Find where the given text appears and provide that cell's center as [x, y] coordinate. 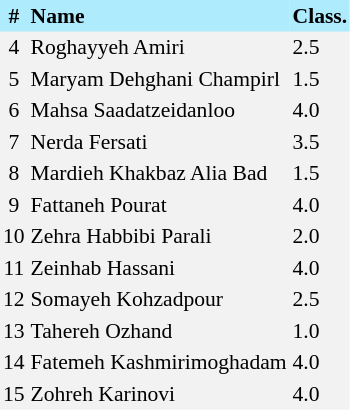
4 [14, 48]
7 [14, 142]
Roghayyeh Amiri [159, 48]
9 [14, 205]
Maryam Dehghani Champirl [159, 79]
8 [14, 174]
12 [14, 300]
Mahsa Saadatzeidanloo [159, 110]
Fatemeh Kashmirimoghadam [159, 362]
Name [159, 16]
Zohreh Karinovi [159, 394]
14 [14, 362]
5 [14, 79]
Nerda Fersati [159, 142]
Somayeh Kohzadpour [159, 300]
Zehra Habbibi Parali [159, 236]
# [14, 16]
Mardieh Khakbaz Alia Bad [159, 174]
Tahereh Ozhand [159, 331]
10 [14, 236]
11 [14, 268]
13 [14, 331]
Fattaneh Pourat [159, 205]
15 [14, 394]
Zeinhab Hassani [159, 268]
6 [14, 110]
